Output the (x, y) coordinate of the center of the cell containing the given text.  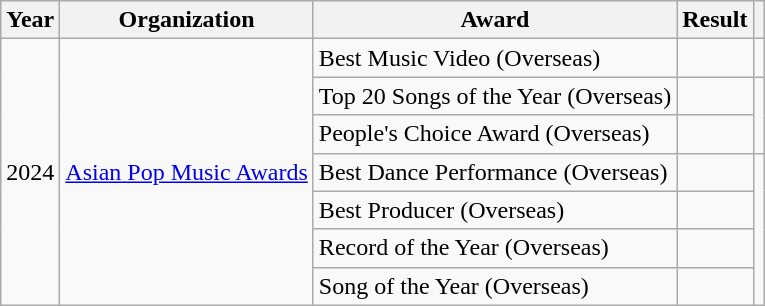
2024 (30, 172)
Best Music Video (Overseas) (494, 58)
Organization (187, 20)
Song of the Year (Overseas) (494, 286)
People's Choice Award (Overseas) (494, 134)
Top 20 Songs of the Year (Overseas) (494, 96)
Result (715, 20)
Year (30, 20)
Best Producer (Overseas) (494, 210)
Asian Pop Music Awards (187, 172)
Record of the Year (Overseas) (494, 248)
Award (494, 20)
Best Dance Performance (Overseas) (494, 172)
